Pinpoint the cell where the given text exists, returning its (x, y) midpoint coordinate. 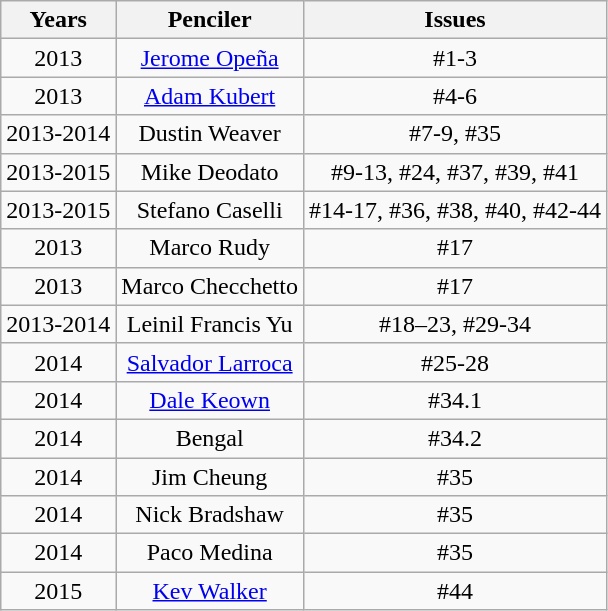
#7-9, #35 (454, 134)
#9-13, #24, #37, #39, #41 (454, 172)
Nick Bradshaw (210, 515)
Issues (454, 20)
Marco Rudy (210, 248)
Leinil Francis Yu (210, 324)
Paco Medina (210, 553)
Stefano Caselli (210, 210)
Penciler (210, 20)
Kev Walker (210, 591)
#44 (454, 591)
Dale Keown (210, 400)
#18–23, #29-34 (454, 324)
Jim Cheung (210, 477)
#14-17, #36, #38, #40, #42-44 (454, 210)
Jerome Opeña (210, 58)
#1-3 (454, 58)
#34.1 (454, 400)
Mike Deodato (210, 172)
Salvador Larroca (210, 362)
#34.2 (454, 438)
Dustin Weaver (210, 134)
#4-6 (454, 96)
Adam Kubert (210, 96)
Bengal (210, 438)
#25-28 (454, 362)
Years (58, 20)
Marco Checchetto (210, 286)
2015 (58, 591)
